Identify which cell holds the provided text, then report its [x, y] central coordinate. 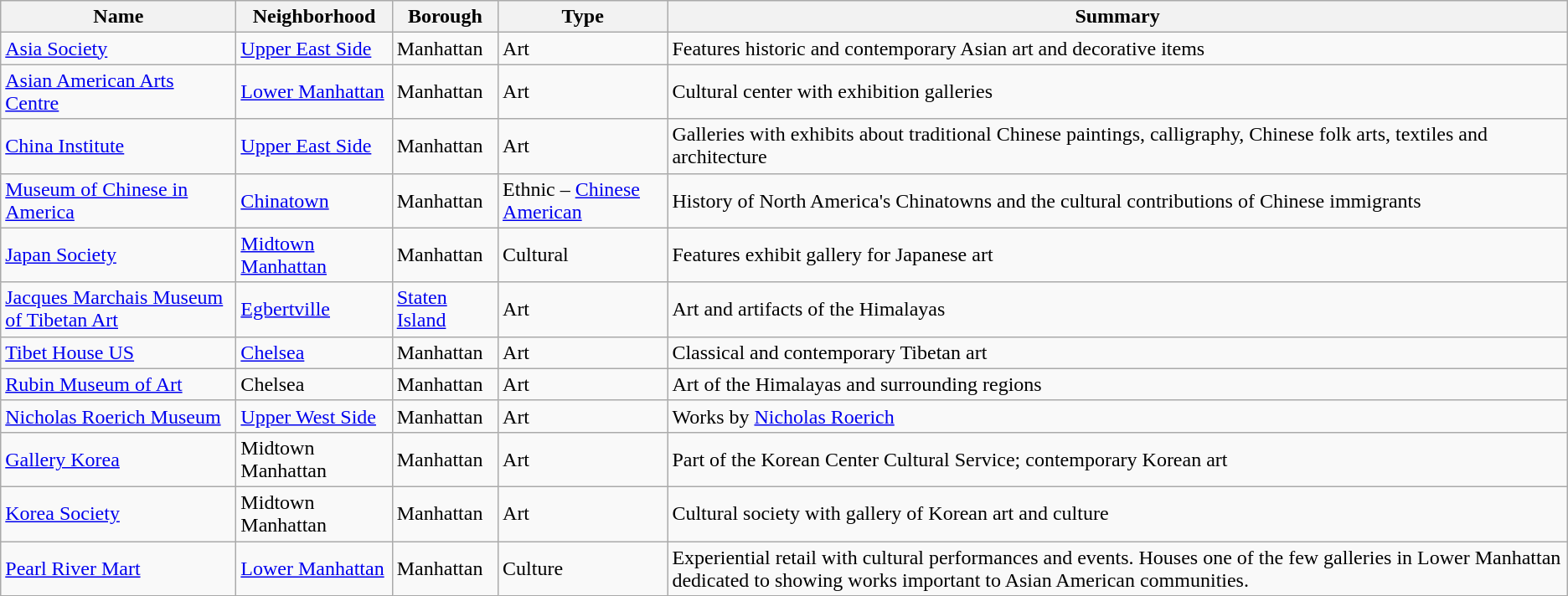
Art and artifacts of the Himalayas [1117, 310]
History of North America's Chinatowns and the cultural contributions of Chinese immigrants [1117, 201]
Upper West Side [314, 416]
Nicholas Roerich Museum [119, 416]
Part of the Korean Center Cultural Service; contemporary Korean art [1117, 459]
Tibet House US [119, 352]
Gallery Korea [119, 459]
Name [119, 17]
Chinatown [314, 201]
Japan Society [119, 254]
Museum of Chinese in America [119, 201]
Type [583, 17]
Asian American Arts Centre [119, 92]
Features historic and contemporary Asian art and decorative items [1117, 49]
Features exhibit gallery for Japanese art [1117, 254]
Asia Society [119, 49]
Classical and contemporary Tibetan art [1117, 352]
Cultural center with exhibition galleries [1117, 92]
Art of the Himalayas and surrounding regions [1117, 384]
Works by Nicholas Roerich [1117, 416]
Egbertville [314, 310]
Cultural [583, 254]
Jacques Marchais Museum of Tibetan Art [119, 310]
Summary [1117, 17]
Cultural society with gallery of Korean art and culture [1117, 514]
Borough [445, 17]
Korea Society [119, 514]
Culture [583, 568]
Pearl River Mart [119, 568]
Ethnic – Chinese American [583, 201]
Staten Island [445, 310]
Galleries with exhibits about traditional Chinese paintings, calligraphy, Chinese folk arts, textiles and architecture [1117, 146]
Neighborhood [314, 17]
Rubin Museum of Art [119, 384]
China Institute [119, 146]
